Return the [x, y] coordinate for the center point of the cell that contains the specified text.  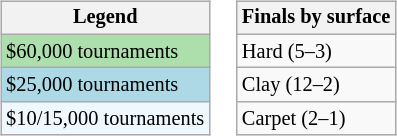
Legend [105, 18]
$10/15,000 tournaments [105, 119]
Carpet (2–1) [316, 119]
Hard (5–3) [316, 51]
Finals by surface [316, 18]
$25,000 tournaments [105, 85]
Clay (12–2) [316, 85]
$60,000 tournaments [105, 51]
